Scan for the cell matching the given text and deliver its (x, y) coordinate at center. 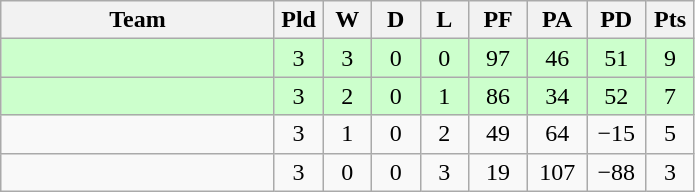
52 (616, 96)
64 (558, 134)
9 (670, 58)
L (444, 20)
19 (498, 172)
46 (558, 58)
107 (558, 172)
5 (670, 134)
Team (138, 20)
−15 (616, 134)
86 (498, 96)
PD (616, 20)
51 (616, 58)
PF (498, 20)
W (348, 20)
−88 (616, 172)
D (396, 20)
Pld (298, 20)
49 (498, 134)
34 (558, 96)
Pts (670, 20)
97 (498, 58)
7 (670, 96)
PA (558, 20)
